Pinpoint the cell where the given text exists, returning its (X, Y) midpoint coordinate. 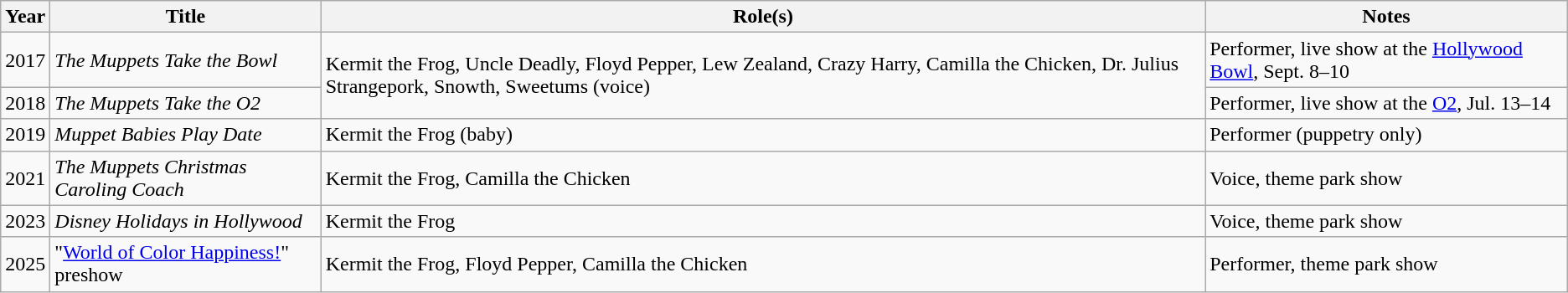
2019 (25, 135)
Role(s) (763, 17)
Notes (1387, 17)
The Muppets Take the Bowl (186, 60)
Disney Holidays in Hollywood (186, 221)
2018 (25, 103)
Title (186, 17)
The Muppets Christmas Caroling Coach (186, 177)
Performer, theme park show (1387, 265)
Muppet Babies Play Date (186, 135)
Kermit the Frog, Camilla the Chicken (763, 177)
"World of Color Happiness!" preshow (186, 265)
2021 (25, 177)
2017 (25, 60)
Kermit the Frog (baby) (763, 135)
Kermit the Frog, Floyd Pepper, Camilla the Chicken (763, 265)
2025 (25, 265)
Performer (puppetry only) (1387, 135)
2023 (25, 221)
Performer, live show at the Hollywood Bowl, Sept. 8–10 (1387, 60)
Performer, live show at the O2, Jul. 13–14 (1387, 103)
The Muppets Take the O2 (186, 103)
Kermit the Frog, Uncle Deadly, Floyd Pepper, Lew Zealand, Crazy Harry, Camilla the Chicken, Dr. Julius Strangepork, Snowth, Sweetums (voice) (763, 75)
Kermit the Frog (763, 221)
Year (25, 17)
